Capture the cell that displays the provided text and extract its (X, Y) central coordinate. 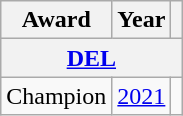
DEL (92, 58)
2021 (142, 96)
Champion (56, 96)
Award (56, 20)
Year (142, 20)
